Determine the (x, y) coordinate at the center of the cell enclosing the given text.  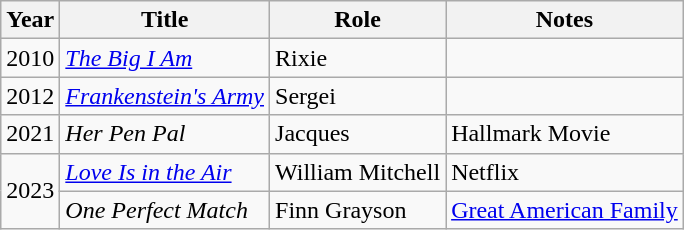
Notes (565, 20)
Jacques (358, 134)
Netflix (565, 172)
Rixie (358, 58)
2010 (30, 58)
Her Pen Pal (165, 134)
2023 (30, 191)
Great American Family (565, 210)
Love Is in the Air (165, 172)
2021 (30, 134)
Finn Grayson (358, 210)
Sergei (358, 96)
William Mitchell (358, 172)
The Big I Am (165, 58)
Year (30, 20)
2012 (30, 96)
Hallmark Movie (565, 134)
Frankenstein's Army (165, 96)
One Perfect Match (165, 210)
Title (165, 20)
Role (358, 20)
